Find where the given text appears and provide that cell's center as [X, Y] coordinate. 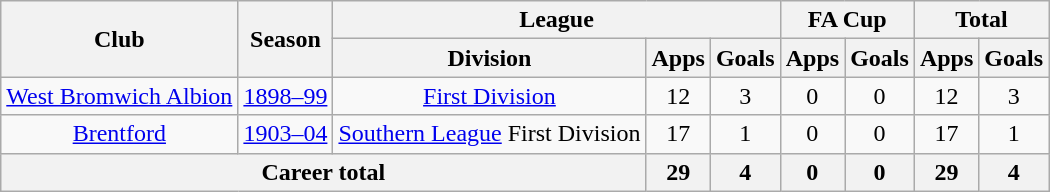
Division [490, 58]
1898–99 [286, 96]
West Bromwich Albion [120, 96]
League [556, 20]
Career total [324, 172]
First Division [490, 96]
Club [120, 39]
Southern League First Division [490, 134]
Season [286, 39]
1903–04 [286, 134]
Total [981, 20]
FA Cup [847, 20]
Brentford [120, 134]
